Provide the [x, y] coordinate of the cell's center where the given text is located.  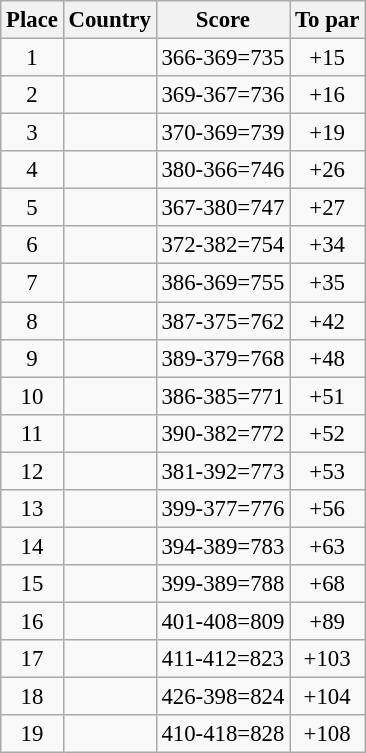
+42 [328, 321]
8 [32, 321]
Country [110, 20]
+34 [328, 245]
6 [32, 245]
To par [328, 20]
386-369=755 [223, 283]
7 [32, 283]
372-382=754 [223, 245]
+48 [328, 358]
+104 [328, 697]
+19 [328, 133]
370-369=739 [223, 133]
18 [32, 697]
381-392=773 [223, 471]
14 [32, 546]
5 [32, 208]
+27 [328, 208]
17 [32, 659]
389-379=768 [223, 358]
411-412=823 [223, 659]
19 [32, 734]
12 [32, 471]
+35 [328, 283]
1 [32, 58]
11 [32, 433]
399-389=788 [223, 584]
4 [32, 170]
386-385=771 [223, 396]
390-382=772 [223, 433]
+63 [328, 546]
Score [223, 20]
410-418=828 [223, 734]
16 [32, 621]
10 [32, 396]
+15 [328, 58]
+51 [328, 396]
Place [32, 20]
9 [32, 358]
387-375=762 [223, 321]
2 [32, 95]
+56 [328, 509]
+53 [328, 471]
15 [32, 584]
+108 [328, 734]
366-369=735 [223, 58]
+68 [328, 584]
394-389=783 [223, 546]
426-398=824 [223, 697]
367-380=747 [223, 208]
380-366=746 [223, 170]
+103 [328, 659]
+26 [328, 170]
13 [32, 509]
401-408=809 [223, 621]
+89 [328, 621]
+52 [328, 433]
+16 [328, 95]
369-367=736 [223, 95]
399-377=776 [223, 509]
3 [32, 133]
